Detect which cell encompasses the target text, then output its [X, Y] center coordinate. 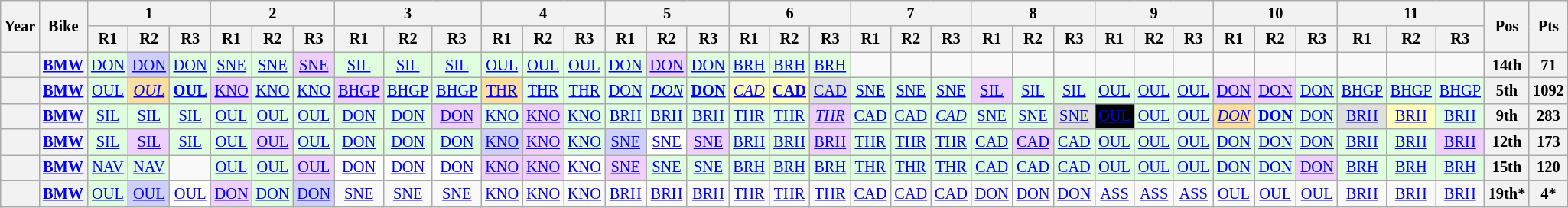
5th [1507, 90]
4* [1548, 193]
3 [408, 13]
Bike [63, 26]
5 [667, 13]
Pos [1507, 26]
71 [1548, 65]
14th [1507, 65]
Year [20, 26]
8 [1033, 13]
120 [1548, 167]
9th [1507, 116]
15th [1507, 167]
Pts [1548, 26]
173 [1548, 142]
1092 [1548, 90]
7 [911, 13]
10 [1276, 13]
6 [789, 13]
2 [273, 13]
12th [1507, 142]
283 [1548, 116]
1 [149, 13]
11 [1411, 13]
19th* [1507, 193]
9 [1153, 13]
4 [543, 13]
